Extract the [x, y] coordinate from the center of the cell holding the provided text.  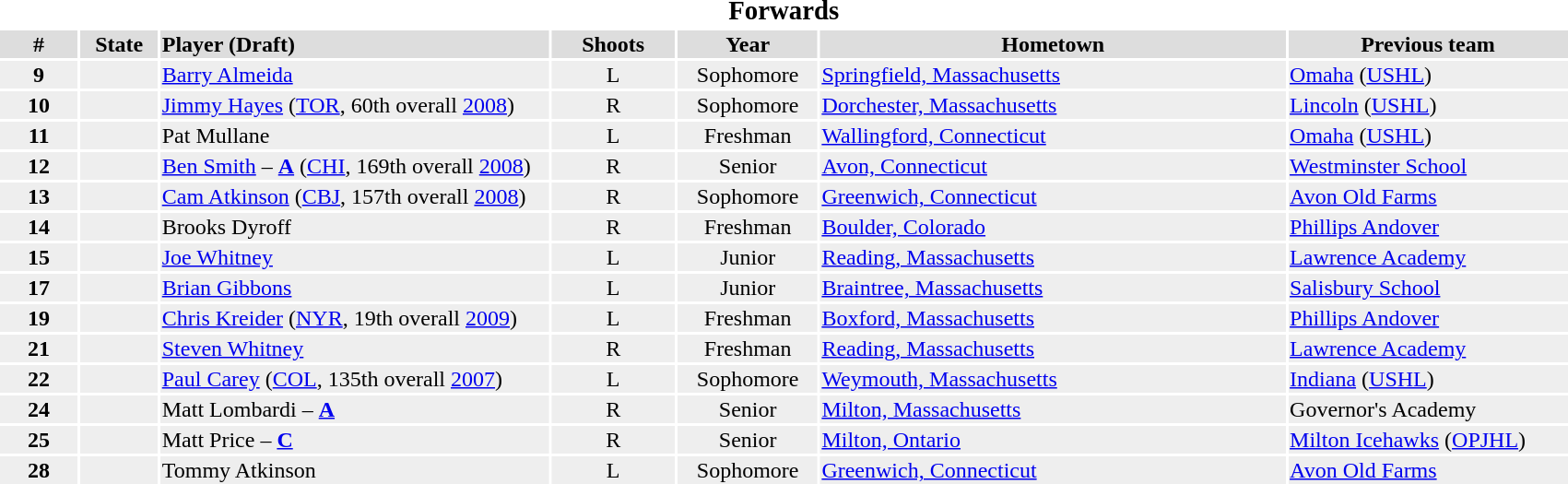
22 [39, 379]
Pat Mullane [354, 136]
Player (Draft) [354, 44]
13 [39, 196]
19 [39, 318]
Hometown [1053, 44]
Brooks Dyroff [354, 227]
Salisbury School [1429, 288]
Governor's Academy [1429, 409]
Shoots [614, 44]
Springfield, Massachusetts [1053, 75]
Year [747, 44]
Dorchester, Massachusetts [1053, 105]
Braintree, Massachusetts [1053, 288]
Westminster School [1429, 166]
Cam Atkinson (CBJ, 157th overall 2008) [354, 196]
Brian Gibbons [354, 288]
Boulder, Colorado [1053, 227]
Wallingford, Connecticut [1053, 136]
10 [39, 105]
Milton Icehawks (OPJHL) [1429, 440]
25 [39, 440]
28 [39, 470]
Ben Smith – A (CHI, 169th overall 2008) [354, 166]
Milton, Massachusetts [1053, 409]
Barry Almeida [354, 75]
Previous team [1429, 44]
Tommy Atkinson [354, 470]
State [119, 44]
21 [39, 348]
Boxford, Massachusetts [1053, 318]
12 [39, 166]
Matt Price – C [354, 440]
Avon, Connecticut [1053, 166]
Lincoln (USHL) [1429, 105]
Indiana (USHL) [1429, 379]
17 [39, 288]
11 [39, 136]
15 [39, 257]
Matt Lombardi – A [354, 409]
14 [39, 227]
Steven Whitney [354, 348]
Joe Whitney [354, 257]
Milton, Ontario [1053, 440]
9 [39, 75]
# [39, 44]
Weymouth, Massachusetts [1053, 379]
Paul Carey (COL, 135th overall 2007) [354, 379]
Chris Kreider (NYR, 19th overall 2009) [354, 318]
24 [39, 409]
Jimmy Hayes (TOR, 60th overall 2008) [354, 105]
